For the text-containing cell, return its midpoint in (X, Y) coordinate format. 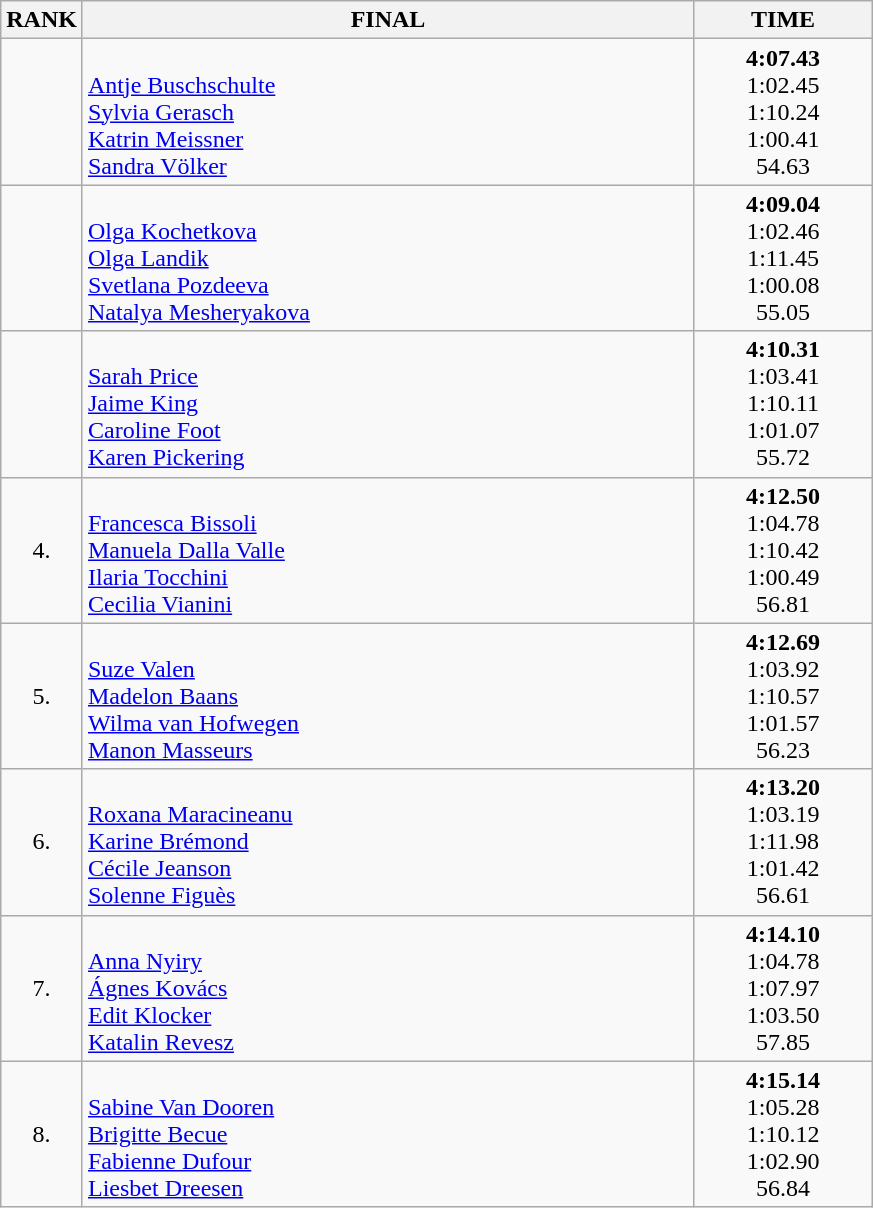
4. (42, 550)
4:07.431:02.451:10.241:00.4154.63 (784, 112)
TIME (784, 20)
FINAL (388, 20)
4:10.311:03.411:10.111:01.0755.72 (784, 404)
8. (42, 1134)
Olga KochetkovaOlga LandikSvetlana PozdeevaNatalya Mesheryakova (388, 258)
4:14.101:04.781:07.971:03.5057.85 (784, 988)
7. (42, 988)
4:13.201:03.191:11.981:01.4256.61 (784, 842)
4:12.501:04.781:10.421:00.4956.81 (784, 550)
6. (42, 842)
5. (42, 696)
Suze ValenMadelon BaansWilma van HofwegenManon Masseurs (388, 696)
4:12.691:03.921:10.571:01.5756.23 (784, 696)
Roxana MaracineanuKarine BrémondCécile JeansonSolenne Figuès (388, 842)
Sabine Van DoorenBrigitte BecueFabienne DufourLiesbet Dreesen (388, 1134)
Antje BuschschulteSylvia GeraschKatrin MeissnerSandra Völker (388, 112)
4:09.041:02.461:11.451:00.0855.05 (784, 258)
Anna NyiryÁgnes KovácsEdit KlockerKatalin Revesz (388, 988)
RANK (42, 20)
Sarah PriceJaime KingCaroline FootKaren Pickering (388, 404)
Francesca BissoliManuela Dalla ValleIlaria TocchiniCecilia Vianini (388, 550)
4:15.141:05.281:10.121:02.9056.84 (784, 1134)
